Return (x, y) of the center of cell containing provided text 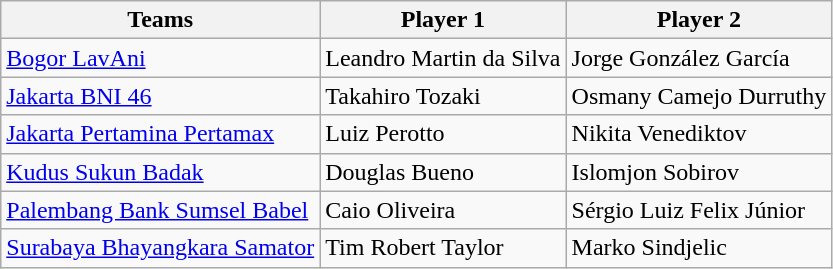
Bogor LavAni (160, 58)
Surabaya Bhayangkara Samator (160, 248)
Player 2 (699, 20)
Luiz Perotto (443, 134)
Kudus Sukun Badak (160, 172)
Teams (160, 20)
Jakarta Pertamina Pertamax (160, 134)
Sérgio Luiz Felix Júnior (699, 210)
Osmany Camejo Durruthy (699, 96)
Jorge González García (699, 58)
Douglas Bueno (443, 172)
Leandro Martin da Silva (443, 58)
Player 1 (443, 20)
Palembang Bank Sumsel Babel (160, 210)
Nikita Venediktov (699, 134)
Caio Oliveira (443, 210)
Marko Sindjelic (699, 248)
Takahiro Tozaki (443, 96)
Tim Robert Taylor (443, 248)
Islomjon Sobirov (699, 172)
Jakarta BNI 46 (160, 96)
